Provide the (x, y) coordinate of the cell's center where the given text is located.  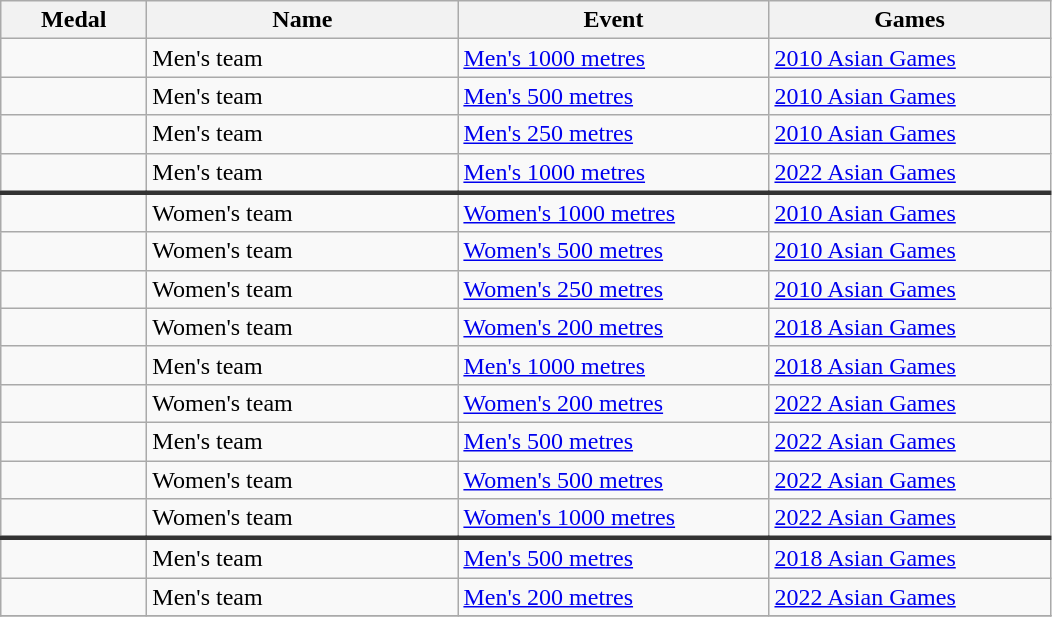
Event (614, 20)
Women's 250 metres (614, 289)
Medal (74, 20)
Name (302, 20)
Games (910, 20)
Men's 200 metres (614, 597)
Men's 250 metres (614, 134)
